Output the (X, Y) coordinate of the center of the cell containing the given text.  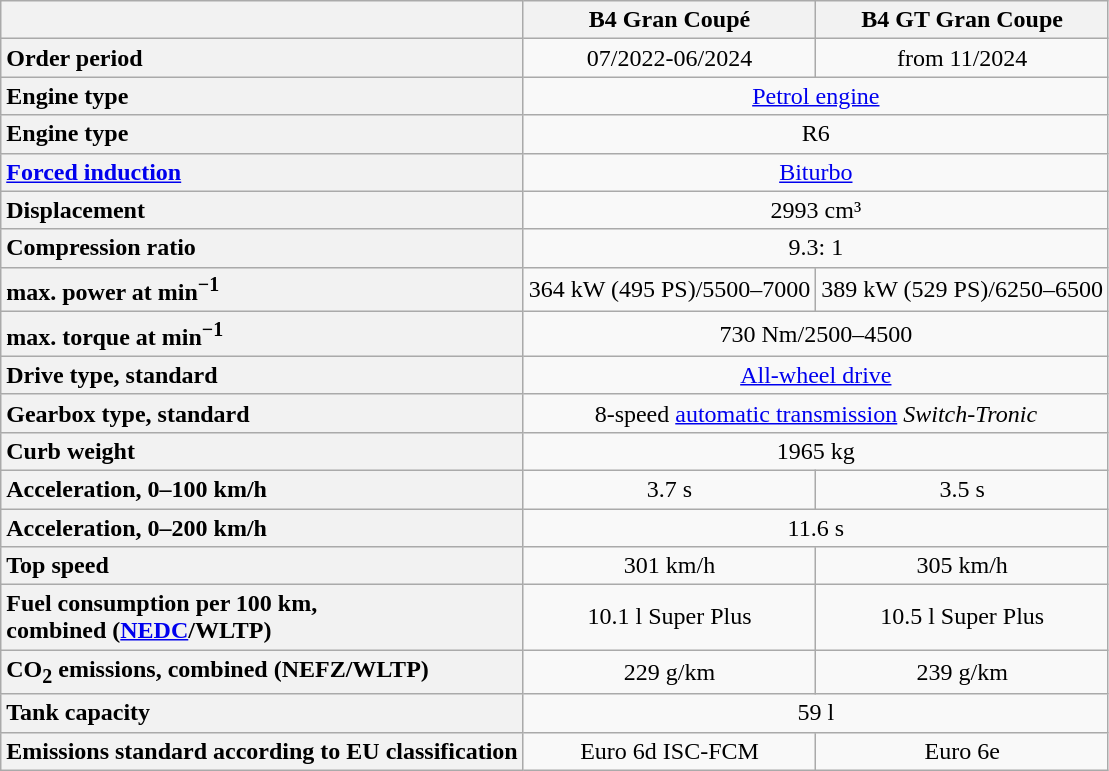
Euro 6d ISC-FCM (670, 751)
Biturbo (816, 172)
R6 (816, 134)
B4 GT Gran Coupe (962, 20)
730 Nm/2500–4500 (816, 334)
301 km/h (670, 566)
3.7 s (670, 489)
59 l (816, 713)
Gearbox type, standard (262, 413)
Fuel consumption per 100 km,combined (NEDC/WLTP) (262, 618)
3.5 s (962, 489)
CO2 emissions, combined (NEFZ/WLTP) (262, 672)
from 11/2024 (962, 58)
All-wheel drive (816, 375)
Euro 6e (962, 751)
389 kW (529 PS)/6250–6500 (962, 290)
9.3: 1 (816, 248)
Acceleration, 0–100 km/h (262, 489)
10.5 l Super Plus (962, 618)
B4 Gran Coupé (670, 20)
8-speed automatic transmission Switch-Tronic (816, 413)
364 kW (495 PS)/5500–7000 (670, 290)
Tank capacity (262, 713)
11.6 s (816, 528)
Top speed (262, 566)
Emissions standard according to EU classification (262, 751)
Displacement (262, 210)
1965 kg (816, 451)
Forced induction (262, 172)
07/2022-06/2024 (670, 58)
Compression ratio (262, 248)
305 km/h (962, 566)
239 g/km (962, 672)
2993 cm³ (816, 210)
max. torque at min−1 (262, 334)
Drive type, standard (262, 375)
229 g/km (670, 672)
Curb weight (262, 451)
10.1 l Super Plus (670, 618)
Acceleration, 0–200 km/h (262, 528)
Petrol engine (816, 96)
max. power at min−1 (262, 290)
Order period (262, 58)
